Detect which cell encompasses the target text, then output its (x, y) center coordinate. 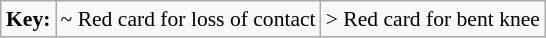
~ Red card for loss of contact (188, 19)
> Red card for bent knee (433, 19)
Key: (28, 19)
